For the text-containing cell, return its midpoint in (x, y) coordinate format. 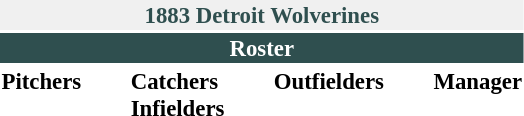
Roster (262, 48)
1883 Detroit Wolverines (262, 15)
